Scan for the cell matching the given text and deliver its [X, Y] coordinate at center. 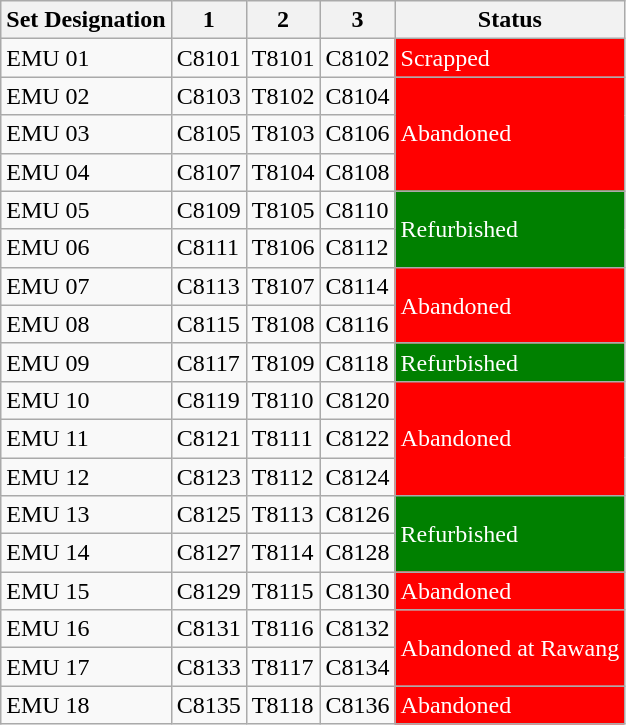
C8101 [208, 58]
Status [510, 20]
3 [358, 20]
T8115 [283, 591]
EMU 10 [86, 400]
EMU 17 [86, 667]
EMU 06 [86, 248]
C8121 [208, 438]
Abandoned at Rawang [510, 648]
C8113 [208, 286]
EMU 02 [86, 96]
T8104 [283, 172]
EMU 04 [86, 172]
C8118 [358, 362]
EMU 14 [86, 553]
C8134 [358, 667]
C8119 [208, 400]
C8133 [208, 667]
EMU 09 [86, 362]
T8102 [283, 96]
T8112 [283, 477]
C8129 [208, 591]
C8106 [358, 134]
C8112 [358, 248]
C8104 [358, 96]
T8101 [283, 58]
T8111 [283, 438]
C8120 [358, 400]
T8106 [283, 248]
T8116 [283, 629]
C8115 [208, 324]
C8131 [208, 629]
C8111 [208, 248]
T8107 [283, 286]
C8125 [208, 515]
T8110 [283, 400]
C8105 [208, 134]
T8113 [283, 515]
EMU 12 [86, 477]
C8136 [358, 705]
C8128 [358, 553]
C8122 [358, 438]
EMU 03 [86, 134]
C8102 [358, 58]
EMU 05 [86, 210]
C8109 [208, 210]
1 [208, 20]
C8123 [208, 477]
T8109 [283, 362]
C8116 [358, 324]
C8124 [358, 477]
C8117 [208, 362]
T8114 [283, 553]
EMU 16 [86, 629]
C8130 [358, 591]
EMU 08 [86, 324]
T8108 [283, 324]
T8103 [283, 134]
C8110 [358, 210]
C8107 [208, 172]
2 [283, 20]
T8117 [283, 667]
T8118 [283, 705]
Set Designation [86, 20]
C8127 [208, 553]
EMU 18 [86, 705]
EMU 11 [86, 438]
Scrapped [510, 58]
EMU 15 [86, 591]
EMU 01 [86, 58]
C8135 [208, 705]
EMU 07 [86, 286]
C8114 [358, 286]
C8108 [358, 172]
C8103 [208, 96]
C8132 [358, 629]
C8126 [358, 515]
T8105 [283, 210]
EMU 13 [86, 515]
